Capture the cell that displays the provided text and extract its (X, Y) central coordinate. 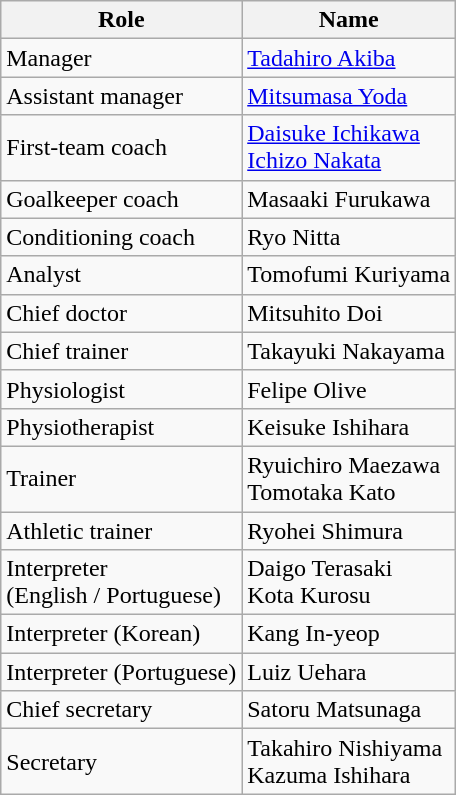
Takahiro Nishiyama Kazuma Ishihara (349, 762)
Ryuichiro Maezawa Tomotaka Kato (349, 478)
Secretary (122, 762)
Luiz Uehara (349, 672)
Mitsuhito Doi (349, 313)
Takayuki Nakayama (349, 351)
Physiologist (122, 389)
Ryohei Shimura (349, 531)
Kang In-yeop (349, 634)
Trainer (122, 478)
Ryo Nitta (349, 237)
Role (122, 20)
Keisuke Ishihara (349, 427)
First-team coach (122, 148)
Tomofumi Kuriyama (349, 275)
Chief secretary (122, 710)
Assistant manager (122, 96)
Satoru Matsunaga (349, 710)
Interpreter (English / Portuguese) (122, 582)
Physiotherapist (122, 427)
Chief trainer (122, 351)
Athletic trainer (122, 531)
Masaaki Furukawa (349, 199)
Conditioning coach (122, 237)
Mitsumasa Yoda (349, 96)
Analyst (122, 275)
Name (349, 20)
Felipe Olive (349, 389)
Interpreter (Portuguese) (122, 672)
Daigo Terasaki Kota Kurosu (349, 582)
Daisuke Ichikawa Ichizo Nakata (349, 148)
Tadahiro Akiba (349, 58)
Chief doctor (122, 313)
Goalkeeper coach (122, 199)
Interpreter (Korean) (122, 634)
Manager (122, 58)
